Determine the [x, y] coordinate at the center of the cell enclosing the given text.  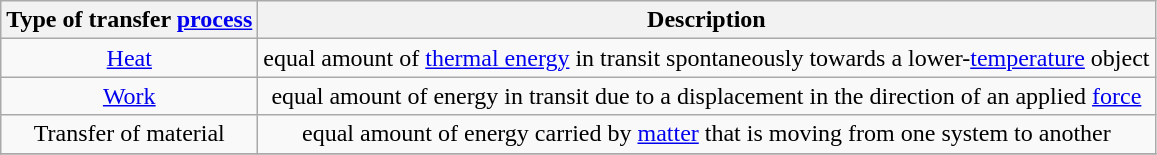
Type of transfer process [130, 20]
Description [706, 20]
equal amount of energy in transit due to a displacement in the direction of an applied force [706, 96]
equal amount of energy carried by matter that is moving from one system to another [706, 134]
equal amount of thermal energy in transit spontaneously towards a lower-temperature object [706, 58]
Heat [130, 58]
Work [130, 96]
Transfer of material [130, 134]
